Capture the cell that displays the provided text and extract its [X, Y] central coordinate. 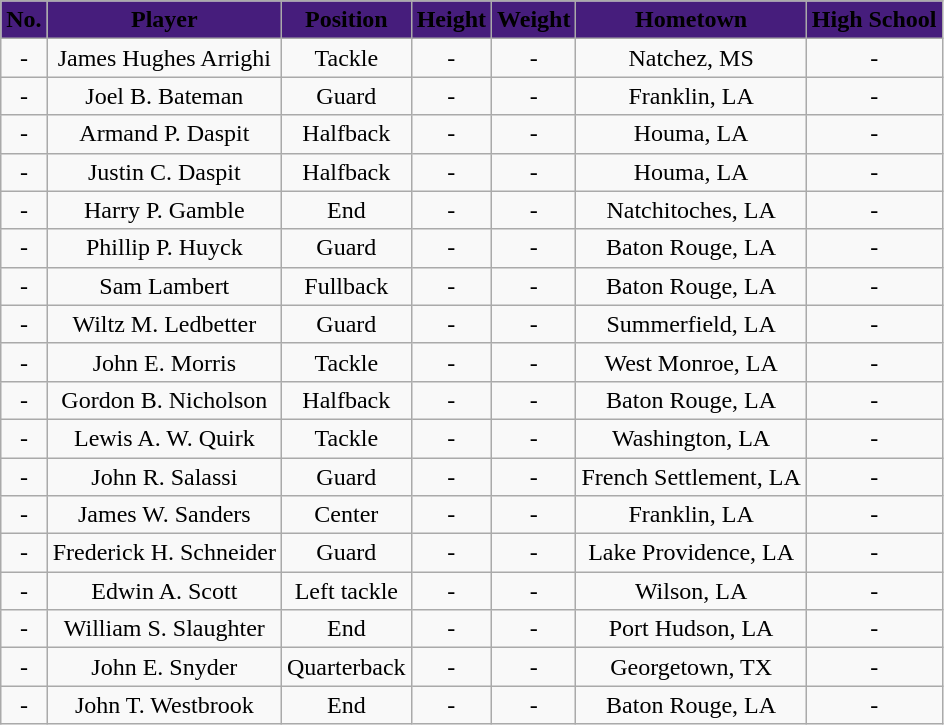
Left tackle [346, 591]
Position [346, 20]
Washington, LA [691, 438]
Weight [534, 20]
John E. Snyder [164, 667]
William S. Slaughter [164, 629]
Sam Lambert [164, 286]
Natchez, MS [691, 58]
Justin C. Daspit [164, 172]
John R. Salassi [164, 477]
Gordon B. Nicholson [164, 400]
John T. Westbrook [164, 705]
Frederick H. Schneider [164, 553]
James Hughes Arrighi [164, 58]
Lewis A. W. Quirk [164, 438]
Edwin A. Scott [164, 591]
Harry P. Gamble [164, 210]
Summerfield, LA [691, 324]
French Settlement, LA [691, 477]
Wilson, LA [691, 591]
Natchitoches, LA [691, 210]
Center [346, 515]
Hometown [691, 20]
High School [874, 20]
No. [24, 20]
Armand P. Daspit [164, 134]
Joel B. Bateman [164, 96]
Phillip P. Huyck [164, 248]
James W. Sanders [164, 515]
Wiltz M. Ledbetter [164, 324]
Player [164, 20]
John E. Morris [164, 362]
Georgetown, TX [691, 667]
Lake Providence, LA [691, 553]
Fullback [346, 286]
Port Hudson, LA [691, 629]
West Monroe, LA [691, 362]
Height [451, 20]
Quarterback [346, 667]
